Provide the [X, Y] coordinate of the cell's center where the given text is located.  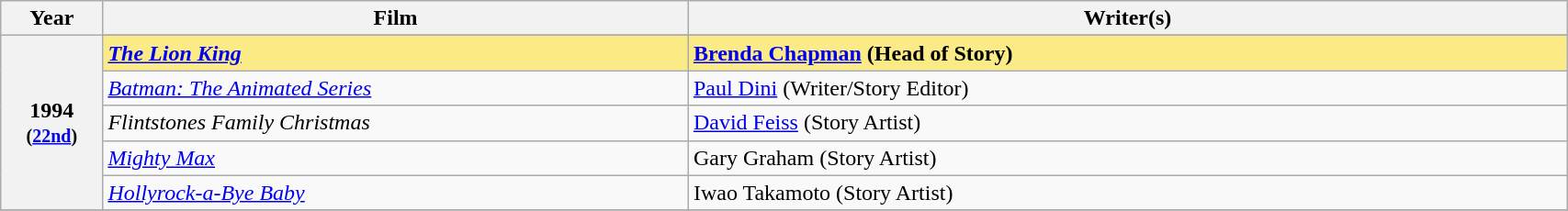
Brenda Chapman (Head of Story) [1127, 53]
The Lion King [396, 53]
Mighty Max [396, 158]
1994 (22nd) [51, 123]
Writer(s) [1127, 18]
Flintstones Family Christmas [396, 123]
Paul Dini (Writer/Story Editor) [1127, 88]
David Feiss (Story Artist) [1127, 123]
Iwao Takamoto (Story Artist) [1127, 193]
Gary Graham (Story Artist) [1127, 158]
Hollyrock-a-Bye Baby [396, 193]
Film [396, 18]
Batman: The Animated Series [396, 88]
Year [51, 18]
